Provide the [X, Y] coordinate of the cell's center where the given text is located.  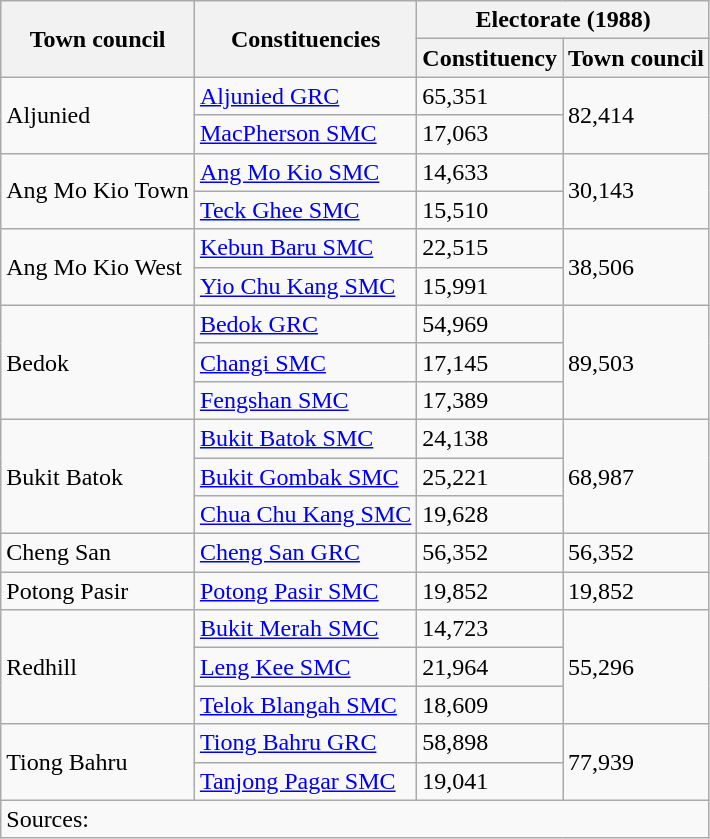
Leng Kee SMC [305, 667]
Ang Mo Kio Town [98, 191]
Yio Chu Kang SMC [305, 286]
Sources: [356, 819]
17,145 [490, 362]
Potong Pasir SMC [305, 591]
Cheng San [98, 553]
Ang Mo Kio West [98, 267]
MacPherson SMC [305, 134]
58,898 [490, 743]
Bukit Gombak SMC [305, 477]
Tiong Bahru [98, 762]
Chua Chu Kang SMC [305, 515]
65,351 [490, 96]
Constituency [490, 58]
Tiong Bahru GRC [305, 743]
Kebun Baru SMC [305, 248]
30,143 [636, 191]
15,991 [490, 286]
Changi SMC [305, 362]
82,414 [636, 115]
17,389 [490, 400]
Electorate (1988) [564, 20]
Aljunied GRC [305, 96]
Bukit Batok SMC [305, 438]
19,628 [490, 515]
15,510 [490, 210]
Bedok GRC [305, 324]
14,633 [490, 172]
Telok Blangah SMC [305, 705]
Aljunied [98, 115]
14,723 [490, 629]
54,969 [490, 324]
89,503 [636, 362]
Constituencies [305, 39]
Potong Pasir [98, 591]
77,939 [636, 762]
19,041 [490, 781]
17,063 [490, 134]
Redhill [98, 667]
68,987 [636, 476]
Cheng San GRC [305, 553]
25,221 [490, 477]
Fengshan SMC [305, 400]
Bukit Merah SMC [305, 629]
18,609 [490, 705]
Bukit Batok [98, 476]
55,296 [636, 667]
Teck Ghee SMC [305, 210]
Tanjong Pagar SMC [305, 781]
21,964 [490, 667]
38,506 [636, 267]
24,138 [490, 438]
22,515 [490, 248]
Bedok [98, 362]
Ang Mo Kio SMC [305, 172]
